Locate the cell with the specified text and output its (X, Y) center coordinate. 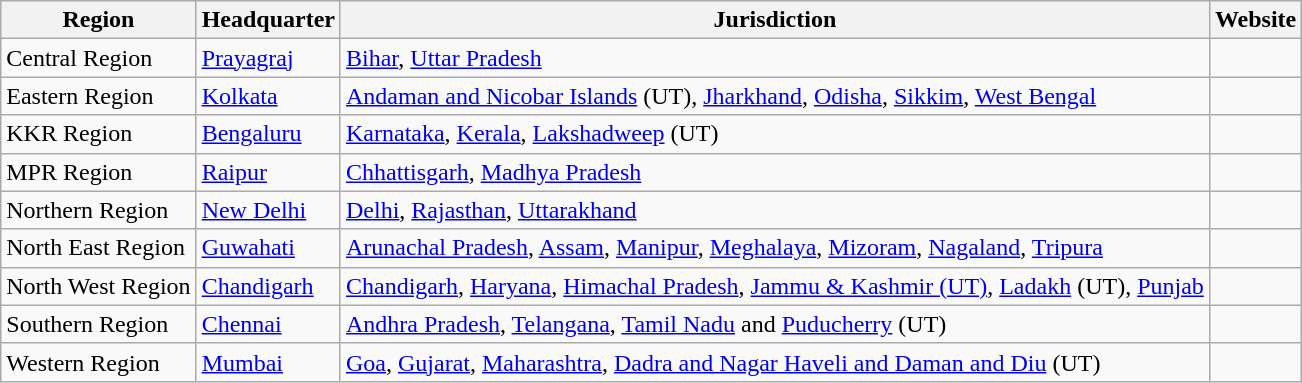
Chandigarh, Haryana, Himachal Pradesh, Jammu & Kashmir (UT), Ladakh (UT), Punjab (774, 286)
Western Region (98, 362)
Chennai (268, 324)
New Delhi (268, 210)
Southern Region (98, 324)
Jurisdiction (774, 20)
Bihar, Uttar Pradesh (774, 58)
Central Region (98, 58)
North East Region (98, 248)
Arunachal Pradesh, Assam, Manipur, Meghalaya, Mizoram, Nagaland, Tripura (774, 248)
KKR Region (98, 134)
Prayagraj (268, 58)
Andaman and Nicobar Islands (UT), Jharkhand, Odisha, Sikkim, West Bengal (774, 96)
Headquarter (268, 20)
MPR Region (98, 172)
Northern Region (98, 210)
Chhattisgarh, Madhya Pradesh (774, 172)
Bengaluru (268, 134)
Goa, Gujarat, Maharashtra, Dadra and Nagar Haveli and Daman and Diu (UT) (774, 362)
Eastern Region (98, 96)
Chandigarh (268, 286)
Region (98, 20)
North West Region (98, 286)
Guwahati (268, 248)
Mumbai (268, 362)
Raipur (268, 172)
Delhi, Rajasthan, Uttarakhand (774, 210)
Website (1255, 20)
Karnataka, Kerala, Lakshadweep (UT) (774, 134)
Kolkata (268, 96)
Andhra Pradesh, Telangana, Tamil Nadu and Puducherry (UT) (774, 324)
